Detect which cell encompasses the target text, then output its [x, y] center coordinate. 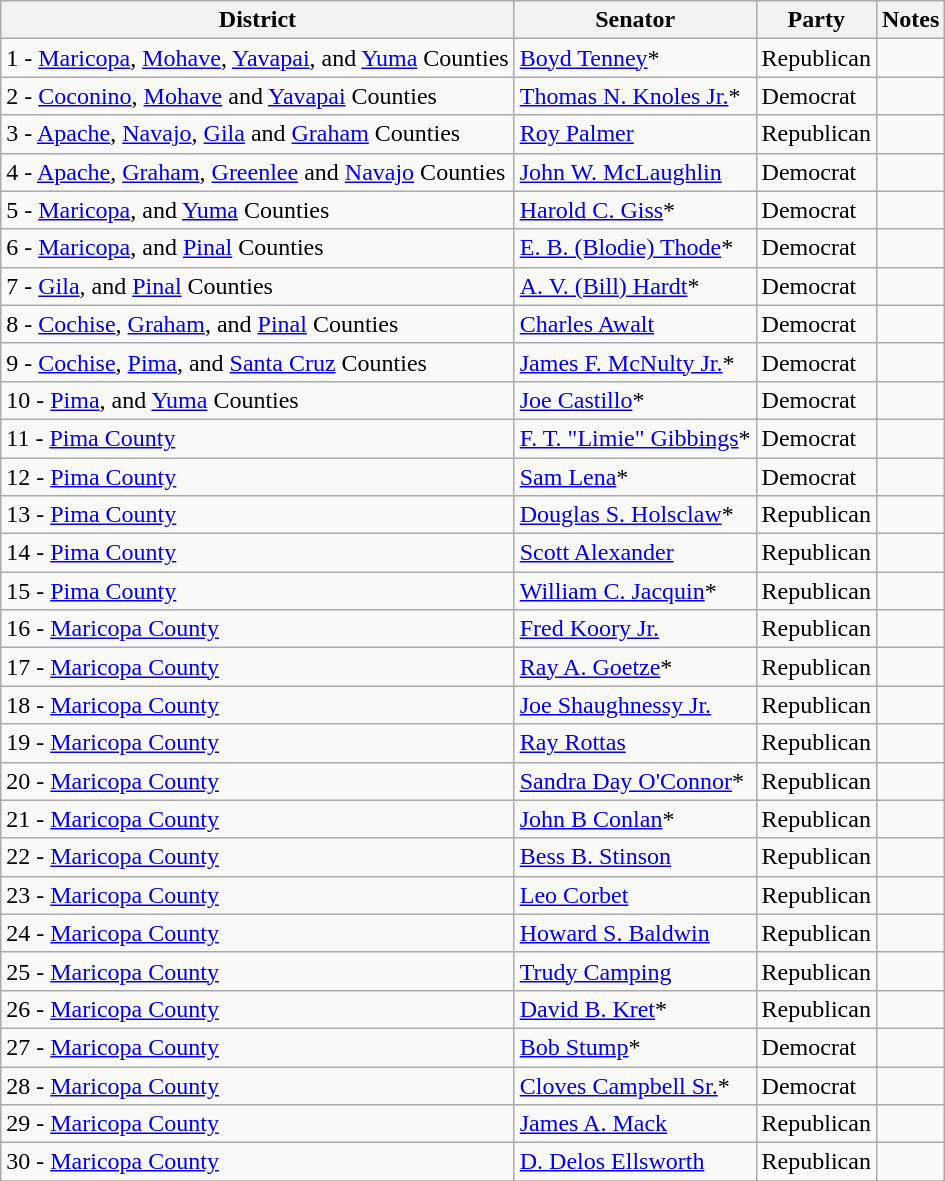
Fred Koory Jr. [635, 629]
2 - Coconino, Mohave and Yavapai Counties [258, 96]
A. V. (Bill) Hardt* [635, 286]
25 - Maricopa County [258, 971]
Joe Shaughnessy Jr. [635, 705]
James A. Mack [635, 1124]
Cloves Campbell Sr.* [635, 1085]
Bess B. Stinson [635, 857]
E. B. (Blodie) Thode* [635, 248]
9 - Cochise, Pima, and Santa Cruz Counties [258, 362]
13 - Pima County [258, 515]
Sandra Day O'Connor* [635, 781]
8 - Cochise, Graham, and Pinal Counties [258, 324]
17 - Maricopa County [258, 667]
30 - Maricopa County [258, 1162]
Notes [910, 20]
Boyd Tenney* [635, 58]
19 - Maricopa County [258, 743]
Roy Palmer [635, 134]
District [258, 20]
10 - Pima, and Yuma Counties [258, 400]
Joe Castillo* [635, 400]
Howard S. Baldwin [635, 933]
Thomas N. Knoles Jr.* [635, 96]
John B Conlan* [635, 819]
22 - Maricopa County [258, 857]
Douglas S. Holsclaw* [635, 515]
Sam Lena* [635, 477]
27 - Maricopa County [258, 1047]
23 - Maricopa County [258, 895]
Party [816, 20]
28 - Maricopa County [258, 1085]
26 - Maricopa County [258, 1009]
21 - Maricopa County [258, 819]
Ray Rottas [635, 743]
14 - Pima County [258, 553]
Leo Corbet [635, 895]
Harold C. Giss* [635, 210]
20 - Maricopa County [258, 781]
6 - Maricopa, and Pinal Counties [258, 248]
3 - Apache, Navajo, Gila and Graham Counties [258, 134]
4 - Apache, Graham, Greenlee and Navajo Counties [258, 172]
James F. McNulty Jr.* [635, 362]
24 - Maricopa County [258, 933]
29 - Maricopa County [258, 1124]
Scott Alexander [635, 553]
Trudy Camping [635, 971]
5 - Maricopa, and Yuma Counties [258, 210]
F. T. "Limie" Gibbings* [635, 438]
Ray A. Goetze* [635, 667]
1 - Maricopa, Mohave, Yavapai, and Yuma Counties [258, 58]
11 - Pima County [258, 438]
7 - Gila, and Pinal Counties [258, 286]
Charles Awalt [635, 324]
William C. Jacquin* [635, 591]
Senator [635, 20]
John W. McLaughlin [635, 172]
Bob Stump* [635, 1047]
12 - Pima County [258, 477]
David B. Kret* [635, 1009]
15 - Pima County [258, 591]
16 - Maricopa County [258, 629]
18 - Maricopa County [258, 705]
D. Delos Ellsworth [635, 1162]
